From the cell containing the given text, extract its center point as (X, Y) coordinate. 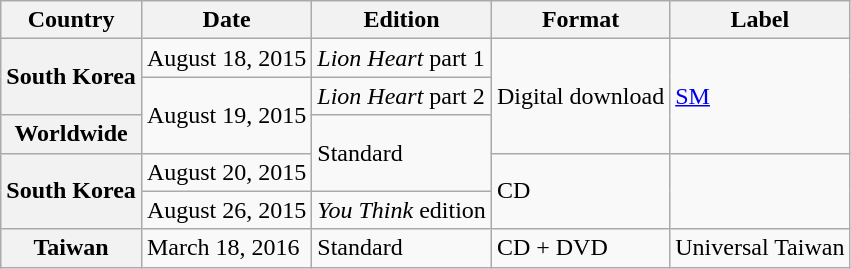
August 18, 2015 (226, 58)
Lion Heart part 2 (402, 96)
SM (760, 96)
Country (72, 20)
Label (760, 20)
August 19, 2015 (226, 115)
August 20, 2015 (226, 172)
Digital download (580, 96)
August 26, 2015 (226, 210)
Lion Heart part 1 (402, 58)
Date (226, 20)
Edition (402, 20)
CD + DVD (580, 248)
Universal Taiwan (760, 248)
Taiwan (72, 248)
CD (580, 191)
March 18, 2016 (226, 248)
Format (580, 20)
Worldwide (72, 134)
You Think edition (402, 210)
